Extract the (X, Y) coordinate from the center of the cell holding the provided text.  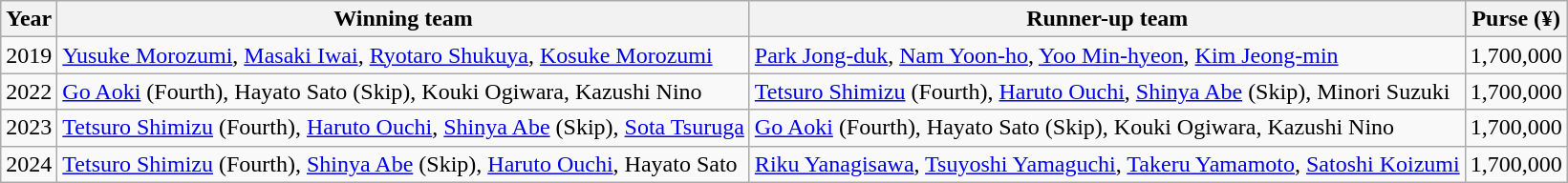
Tetsuro Shimizu (Fourth), Haruto Ouchi, Shinya Abe (Skip), Minori Suzuki (1106, 91)
Riku Yanagisawa, Tsuyoshi Yamaguchi, Takeru Yamamoto, Satoshi Koizumi (1106, 164)
2024 (29, 164)
2023 (29, 128)
Tetsuro Shimizu (Fourth), Haruto Ouchi, Shinya Abe (Skip), Sota Tsuruga (403, 128)
Tetsuro Shimizu (Fourth), Shinya Abe (Skip), Haruto Ouchi, Hayato Sato (403, 164)
Year (29, 19)
2022 (29, 91)
2019 (29, 55)
Runner-up team (1106, 19)
Park Jong-duk, Nam Yoon-ho, Yoo Min-hyeon, Kim Jeong-min (1106, 55)
Yusuke Morozumi, Masaki Iwai, Ryotaro Shukuya, Kosuke Morozumi (403, 55)
Purse (¥) (1515, 19)
Winning team (403, 19)
